Capture the cell that displays the provided text and extract its [x, y] central coordinate. 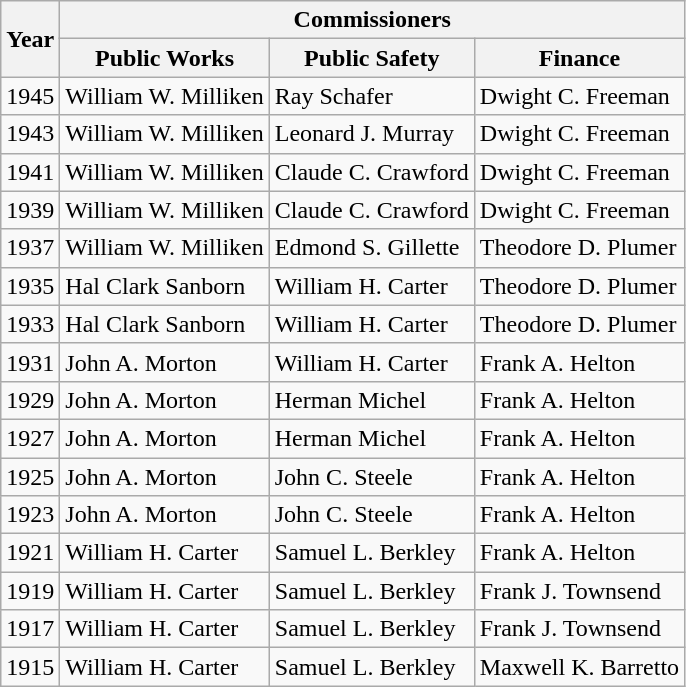
1945 [30, 96]
Year [30, 39]
Ray Schafer [372, 96]
1923 [30, 515]
Edmond S. Gillette [372, 248]
Public Safety [372, 58]
1917 [30, 629]
1943 [30, 134]
1919 [30, 591]
1935 [30, 286]
Commissioners [372, 20]
Public Works [164, 58]
1925 [30, 477]
1921 [30, 553]
1939 [30, 210]
Leonard J. Murray [372, 134]
1933 [30, 324]
1915 [30, 667]
1929 [30, 400]
Maxwell K. Barretto [579, 667]
Finance [579, 58]
1927 [30, 438]
1941 [30, 172]
1937 [30, 248]
1931 [30, 362]
